Output the [x, y] coordinate of the center of the cell containing the given text.  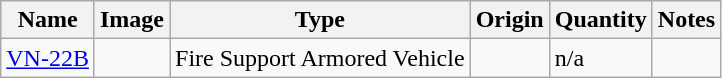
Image [132, 20]
Type [320, 20]
n/a [600, 58]
Origin [510, 20]
Quantity [600, 20]
VN-22B [48, 58]
Name [48, 20]
Fire Support Armored Vehicle [320, 58]
Notes [686, 20]
